Scan for the cell matching the given text and deliver its [X, Y] coordinate at center. 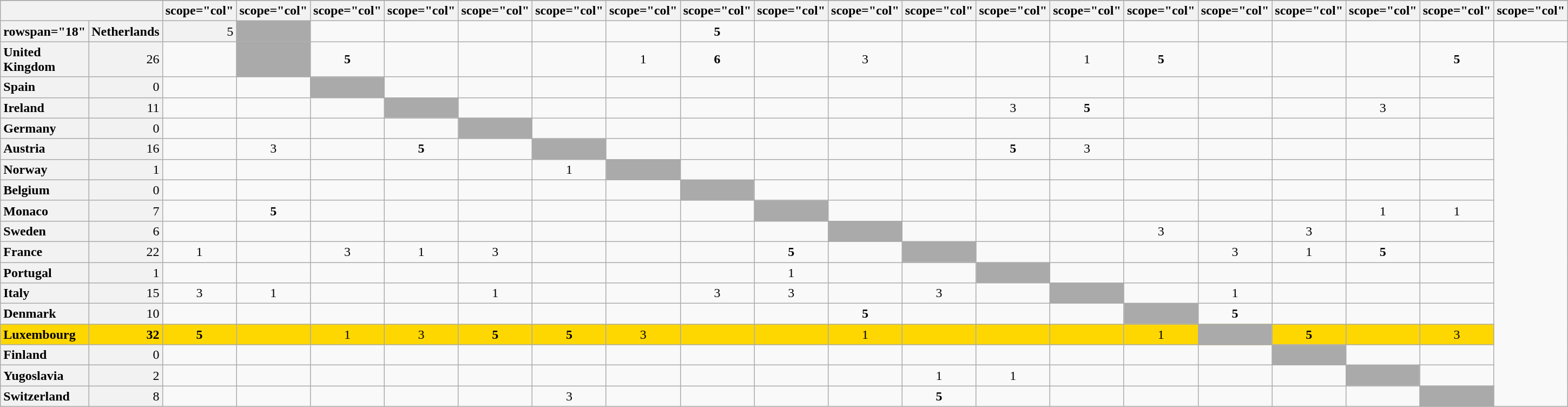
Austria [44, 149]
2 [126, 376]
26 [126, 60]
8 [126, 396]
Denmark [44, 314]
Finland [44, 355]
10 [126, 314]
France [44, 252]
16 [126, 149]
Germany [44, 128]
Norway [44, 169]
Italy [44, 293]
Switzerland [44, 396]
Sweden [44, 231]
32 [126, 334]
United Kingdom [44, 60]
Spain [44, 87]
Luxembourg [44, 334]
22 [126, 252]
rowspan="18" [44, 31]
Monaco [44, 211]
11 [126, 108]
Netherlands [126, 31]
7 [126, 211]
Ireland [44, 108]
Portugal [44, 272]
Belgium [44, 190]
Yugoslavia [44, 376]
15 [126, 293]
